Return [X, Y] of the center of cell containing provided text 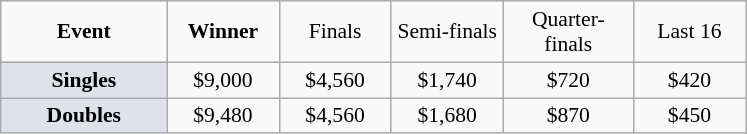
Last 16 [689, 32]
Doubles [84, 116]
$9,480 [223, 116]
$9,000 [223, 80]
Singles [84, 80]
$420 [689, 80]
$870 [568, 116]
Event [84, 32]
$450 [689, 116]
$1,740 [447, 80]
Finals [335, 32]
$1,680 [447, 116]
Winner [223, 32]
$720 [568, 80]
Semi-finals [447, 32]
Quarter-finals [568, 32]
